Return the [X, Y] coordinate for the center point of the cell that contains the specified text.  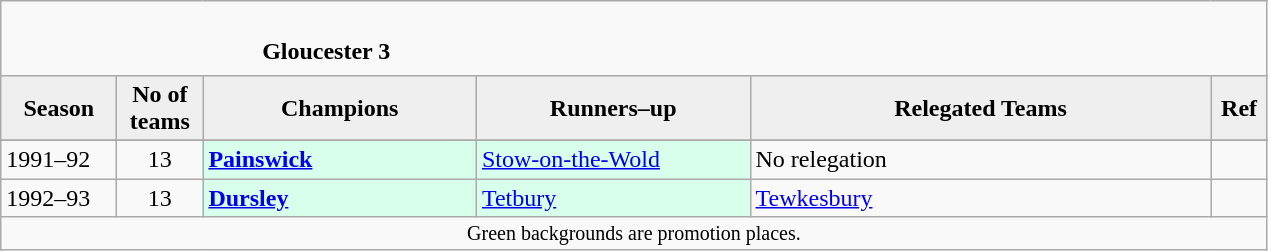
Runners–up [613, 108]
Champions [340, 108]
Stow-on-the-Wold [613, 159]
Ref [1239, 108]
Relegated Teams [980, 108]
Tetbury [613, 197]
Green backgrounds are promotion places. [634, 234]
No of teams [160, 108]
1991–92 [59, 159]
Tewkesbury [980, 197]
Painswick [340, 159]
No relegation [980, 159]
1992–93 [59, 197]
Dursley [340, 197]
Season [59, 108]
